Identify which cell holds the provided text, then report its (x, y) central coordinate. 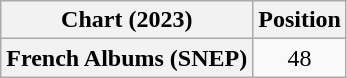
Position (300, 20)
French Albums (SNEP) (127, 58)
48 (300, 58)
Chart (2023) (127, 20)
